Locate the cell with the specified text and output its (X, Y) center coordinate. 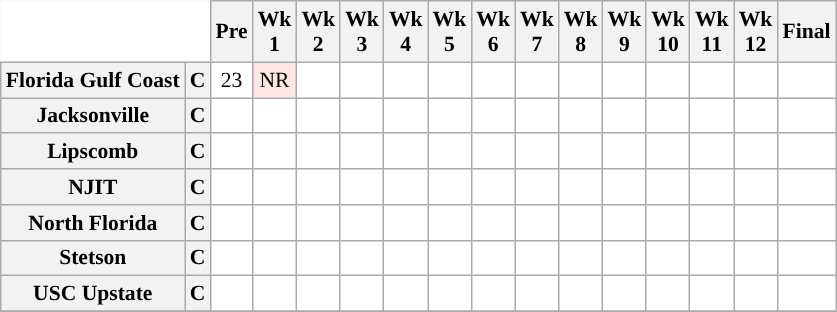
Wk8 (581, 32)
Wk11 (712, 32)
Wk10 (668, 32)
Wk12 (756, 32)
Jacksonville (93, 116)
Wk1 (275, 32)
NR (275, 80)
Wk2 (318, 32)
Wk3 (362, 32)
North Florida (93, 223)
Wk4 (406, 32)
Pre (232, 32)
Stetson (93, 258)
Lipscomb (93, 152)
Wk5 (450, 32)
23 (232, 80)
USC Upstate (93, 294)
Final (806, 32)
Wk9 (624, 32)
Wk6 (493, 32)
Wk7 (537, 32)
Florida Gulf Coast (93, 80)
NJIT (93, 187)
